Locate the cell with the specified text and output its [X, Y] center coordinate. 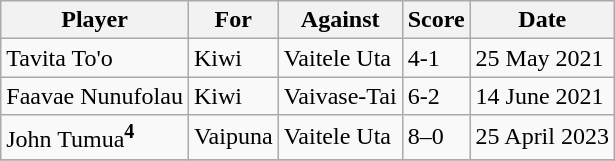
Faavae Nunufolau [95, 96]
6-2 [436, 96]
John Tumua4 [95, 138]
4-1 [436, 58]
Player [95, 20]
25 April 2023 [542, 138]
Date [542, 20]
25 May 2021 [542, 58]
Score [436, 20]
14 June 2021 [542, 96]
Vaivase-Tai [340, 96]
8–0 [436, 138]
Against [340, 20]
Vaipuna [233, 138]
For [233, 20]
Tavita To'o [95, 58]
